Provide the [x, y] coordinate of the cell's center where the given text is located.  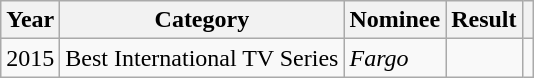
2015 [30, 58]
Category [202, 20]
Year [30, 20]
Best International TV Series [202, 58]
Result [484, 20]
Fargo [395, 58]
Nominee [395, 20]
